Output the (x, y) coordinate of the center of the cell containing the given text.  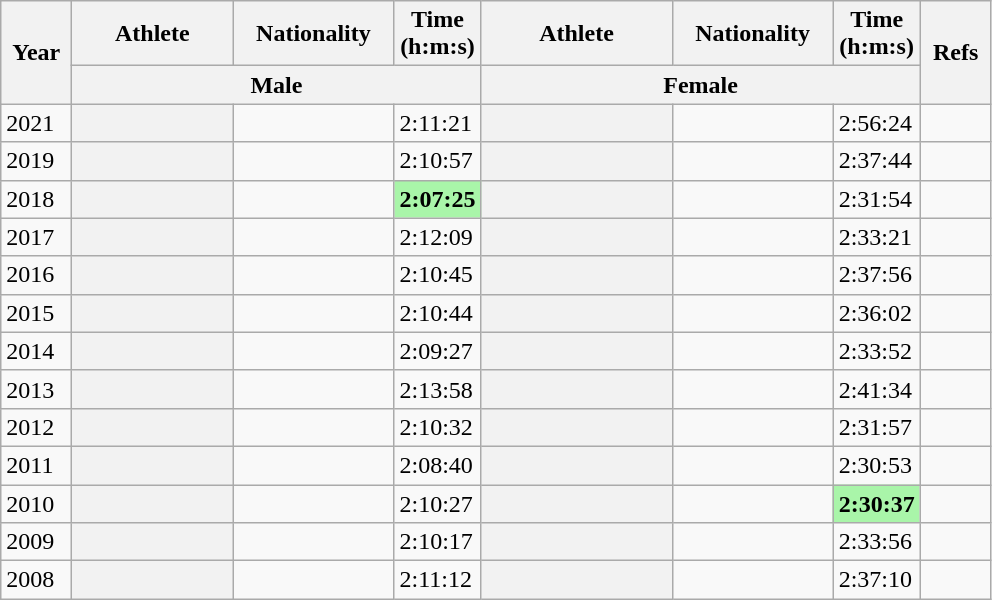
2:33:21 (876, 237)
2008 (36, 580)
2:31:57 (876, 427)
2:37:56 (876, 275)
2:36:02 (876, 313)
2018 (36, 199)
2:11:12 (438, 580)
2:56:24 (876, 123)
2019 (36, 161)
2011 (36, 465)
2:11:21 (438, 123)
2:10:45 (438, 275)
2:30:53 (876, 465)
2009 (36, 542)
2:30:37 (876, 503)
2021 (36, 123)
2015 (36, 313)
2:10:32 (438, 427)
2:10:17 (438, 542)
2:13:58 (438, 389)
2:33:52 (876, 351)
2:08:40 (438, 465)
2:37:10 (876, 580)
2:10:27 (438, 503)
Refs (956, 52)
Male (276, 85)
2016 (36, 275)
2:10:57 (438, 161)
2:31:54 (876, 199)
2:37:44 (876, 161)
Year (36, 52)
2014 (36, 351)
2:10:44 (438, 313)
2:12:09 (438, 237)
2010 (36, 503)
2:07:25 (438, 199)
2:33:56 (876, 542)
2013 (36, 389)
Female (700, 85)
2:41:34 (876, 389)
2017 (36, 237)
2012 (36, 427)
2:09:27 (438, 351)
